Determine the (x, y) coordinate at the center of the cell enclosing the given text.  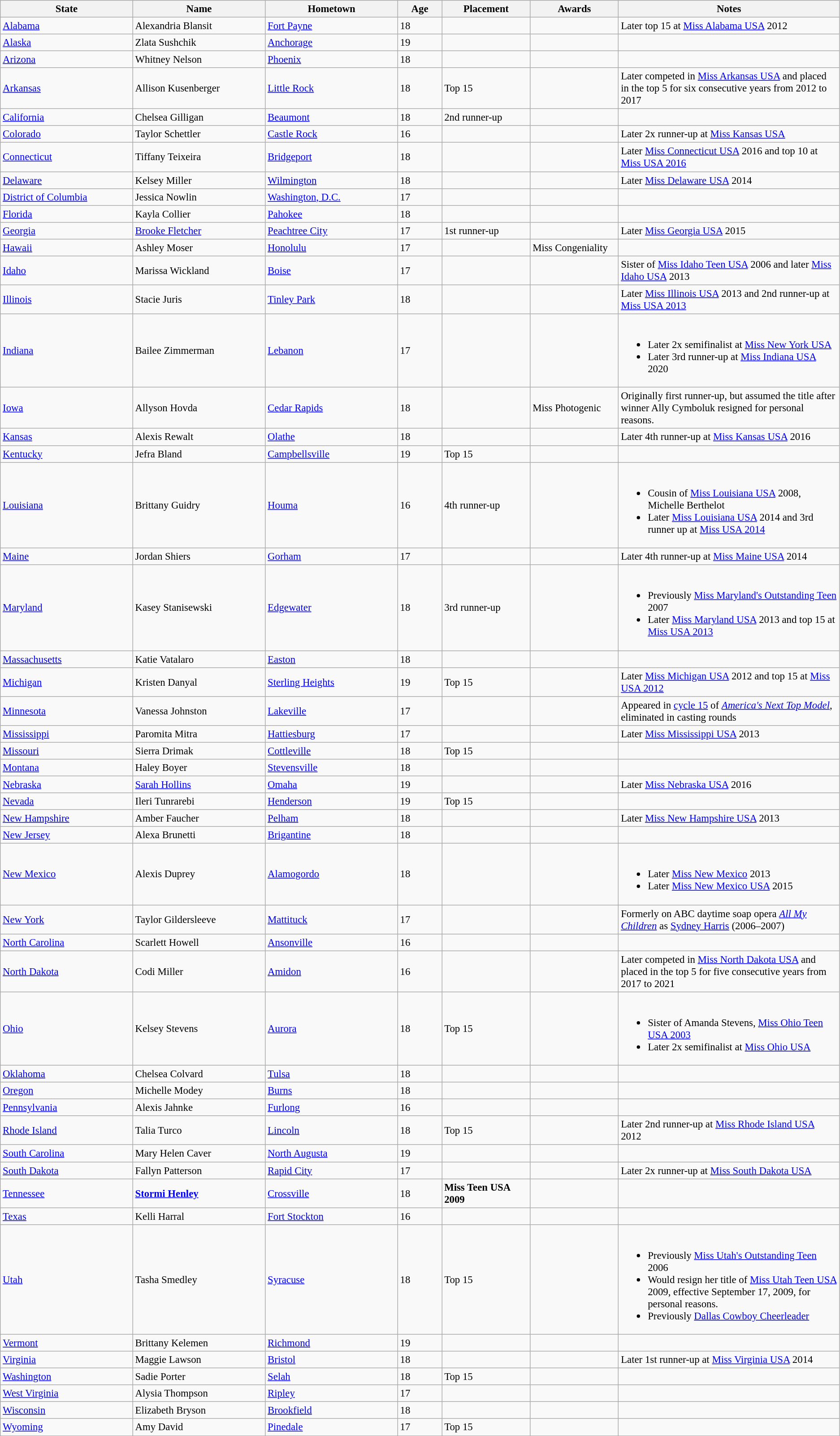
Jefra Bland (199, 454)
Name (199, 9)
Fort Stockton (332, 1216)
District of Columbia (67, 197)
Amidon (332, 971)
Iowa (67, 408)
Kentucky (67, 454)
Honolulu (332, 248)
Tennessee (67, 1193)
Tinley Park (332, 300)
South Dakota (67, 1171)
Later Miss Illinois USA 2013 and 2nd runner-up at Miss USA 2013 (729, 300)
Sarah Hollins (199, 784)
Stormi Henley (199, 1193)
Cedar Rapids (332, 408)
Bridgeport (332, 157)
Miss Teen USA 2009 (486, 1193)
Formerly on ABC daytime soap opera All My Children as Sydney Harris (2006–2007) (729, 919)
Taylor Schettler (199, 134)
Pelham (332, 818)
Later 4th runner-up at Miss Kansas USA 2016 (729, 437)
Kelli Harral (199, 1216)
Brigantine (332, 835)
Texas (67, 1216)
West Virginia (67, 1393)
Haley Boyer (199, 768)
Pahokee (332, 214)
Alabama (67, 26)
4th runner-up (486, 505)
Later Miss New Hampshire USA 2013 (729, 818)
Brittany Guidry (199, 505)
Originally first runner-up, but assumed the title after winner Ally Cymboluk resigned for personal reasons. (729, 408)
Lincoln (332, 1130)
Florida (67, 214)
Alexandria Blansit (199, 26)
Katie Vatalaro (199, 659)
Kansas (67, 437)
1st runner-up (486, 231)
Tulsa (332, 1074)
Amy David (199, 1427)
Syracuse (332, 1279)
Washington (67, 1377)
Arkansas (67, 88)
Wyoming (67, 1427)
Maryland (67, 608)
Ashley Moser (199, 248)
Previously Miss Maryland's Outstanding Teen 2007Later Miss Maryland USA 2013 and top 15 at Miss USA 2013 (729, 608)
Beaumont (332, 117)
Little Rock (332, 88)
Talia Turco (199, 1130)
Wilmington (332, 180)
Mary Helen Caver (199, 1153)
Awards (575, 9)
Michelle Modey (199, 1091)
Aurora (332, 1029)
Later 2x runner-up at Miss Kansas USA (729, 134)
Ripley (332, 1393)
Mississippi (67, 734)
Tasha Smedley (199, 1279)
Later Miss Nebraska USA 2016 (729, 784)
Sister of Amanda Stevens, Miss Ohio Teen USA 2003Later 2x semifinalist at Miss Ohio USA (729, 1029)
Age (420, 9)
Gorham (332, 557)
Hawaii (67, 248)
Later 2x semifinalist at Miss New York USALater 3rd runner-up at Miss Indiana USA 2020 (729, 351)
Cottleville (332, 751)
Pinedale (332, 1427)
Oklahoma (67, 1074)
Later 2nd runner-up at Miss Rhode Island USA 2012 (729, 1130)
Allyson Hovda (199, 408)
North Dakota (67, 971)
Alexis Jahnke (199, 1108)
Washington, D.C. (332, 197)
Rapid City (332, 1171)
Allison Kusenberger (199, 88)
Minnesota (67, 711)
Scarlett Howell (199, 942)
Later Miss Georgia USA 2015 (729, 231)
Brittany Kelemen (199, 1343)
Lebanon (332, 351)
Idaho (67, 271)
Sterling Heights (332, 682)
South Carolina (67, 1153)
Later 1st runner-up at Miss Virginia USA 2014 (729, 1360)
Later 4th runner-up at Miss Maine USA 2014 (729, 557)
Crossville (332, 1193)
Alexis Duprey (199, 875)
Maggie Lawson (199, 1360)
Amber Faucher (199, 818)
Maine (67, 557)
Codi Miller (199, 971)
Later Miss Michigan USA 2012 and top 15 at Miss USA 2012 (729, 682)
Kristen Danyal (199, 682)
North Carolina (67, 942)
Indiana (67, 351)
Oregon (67, 1091)
Jessica Nowlin (199, 197)
Miss Congeniality (575, 248)
Paromita Mitra (199, 734)
Pennsylvania (67, 1108)
Alexis Rewalt (199, 437)
3rd runner-up (486, 608)
Colorado (67, 134)
Kelsey Miller (199, 180)
Burns (332, 1091)
Later Miss New Mexico 2013Later Miss New Mexico USA 2015 (729, 875)
Brookfield (332, 1410)
Arizona (67, 60)
Later 2x runner-up at Miss South Dakota USA (729, 1171)
Montana (67, 768)
Later competed in Miss Arkansas USA and placed in the top 5 for six consecutive years from 2012 to 2017 (729, 88)
Anchorage (332, 43)
New Jersey (67, 835)
Alexa Brunetti (199, 835)
Fort Payne (332, 26)
Stevensville (332, 768)
Nebraska (67, 784)
Louisiana (67, 505)
Tiffany Teixeira (199, 157)
Georgia (67, 231)
Selah (332, 1377)
Chelsea Gilligan (199, 117)
Hometown (332, 9)
Sierra Drimak (199, 751)
Kelsey Stevens (199, 1029)
Whitney Nelson (199, 60)
Missouri (67, 751)
Alaska (67, 43)
Virginia (67, 1360)
Marissa Wickland (199, 271)
Chelsea Colvard (199, 1074)
Vermont (67, 1343)
Notes (729, 9)
Massachusetts (67, 659)
Campbellsville (332, 454)
Fallyn Patterson (199, 1171)
Peachtree City (332, 231)
Kayla Collier (199, 214)
2nd runner-up (486, 117)
Delaware (67, 180)
Ileri Tunrarebi (199, 801)
California (67, 117)
Boise (332, 271)
New Hampshire (67, 818)
North Augusta (332, 1153)
Mattituck (332, 919)
Later Miss Delaware USA 2014 (729, 180)
Jordan Shiers (199, 557)
Ansonville (332, 942)
Appeared in cycle 15 of America's Next Top Model, eliminated in casting rounds (729, 711)
Houma (332, 505)
Utah (67, 1279)
Wisconsin (67, 1410)
Later Miss Connecticut USA 2016 and top 10 at Miss USA 2016 (729, 157)
Richmond (332, 1343)
Hattiesburg (332, 734)
Bristol (332, 1360)
Cousin of Miss Louisiana USA 2008, Michelle BerthelotLater Miss Louisiana USA 2014 and 3rd runner up at Miss USA 2014 (729, 505)
Vanessa Johnston (199, 711)
Phoenix (332, 60)
Lakeville (332, 711)
Michigan (67, 682)
Edgewater (332, 608)
Taylor Gildersleeve (199, 919)
Later competed in Miss North Dakota USA and placed in the top 5 for five consecutive years from 2017 to 2021 (729, 971)
Connecticut (67, 157)
Ohio (67, 1029)
Easton (332, 659)
Bailee Zimmerman (199, 351)
New York (67, 919)
Later top 15 at Miss Alabama USA 2012 (729, 26)
Alysia Thompson (199, 1393)
New Mexico (67, 875)
Sister of Miss Idaho Teen USA 2006 and later Miss Idaho USA 2013 (729, 271)
Elizabeth Bryson (199, 1410)
Omaha (332, 784)
Placement (486, 9)
Later Miss Mississippi USA 2013 (729, 734)
State (67, 9)
Stacie Juris (199, 300)
Olathe (332, 437)
Rhode Island (67, 1130)
Illinois (67, 300)
Castle Rock (332, 134)
Brooke Fletcher (199, 231)
Nevada (67, 801)
Kasey Stanisewski (199, 608)
Sadie Porter (199, 1377)
Zlata Sushchik (199, 43)
Alamogordo (332, 875)
Miss Photogenic (575, 408)
Henderson (332, 801)
Furlong (332, 1108)
